Scan for the cell matching the given text and deliver its (x, y) coordinate at center. 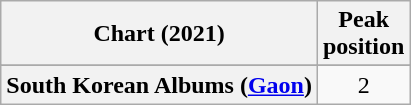
2 (363, 85)
South Korean Albums (Gaon) (160, 85)
Chart (2021) (160, 34)
Peakposition (363, 34)
